Detect which cell encompasses the target text, then output its [x, y] center coordinate. 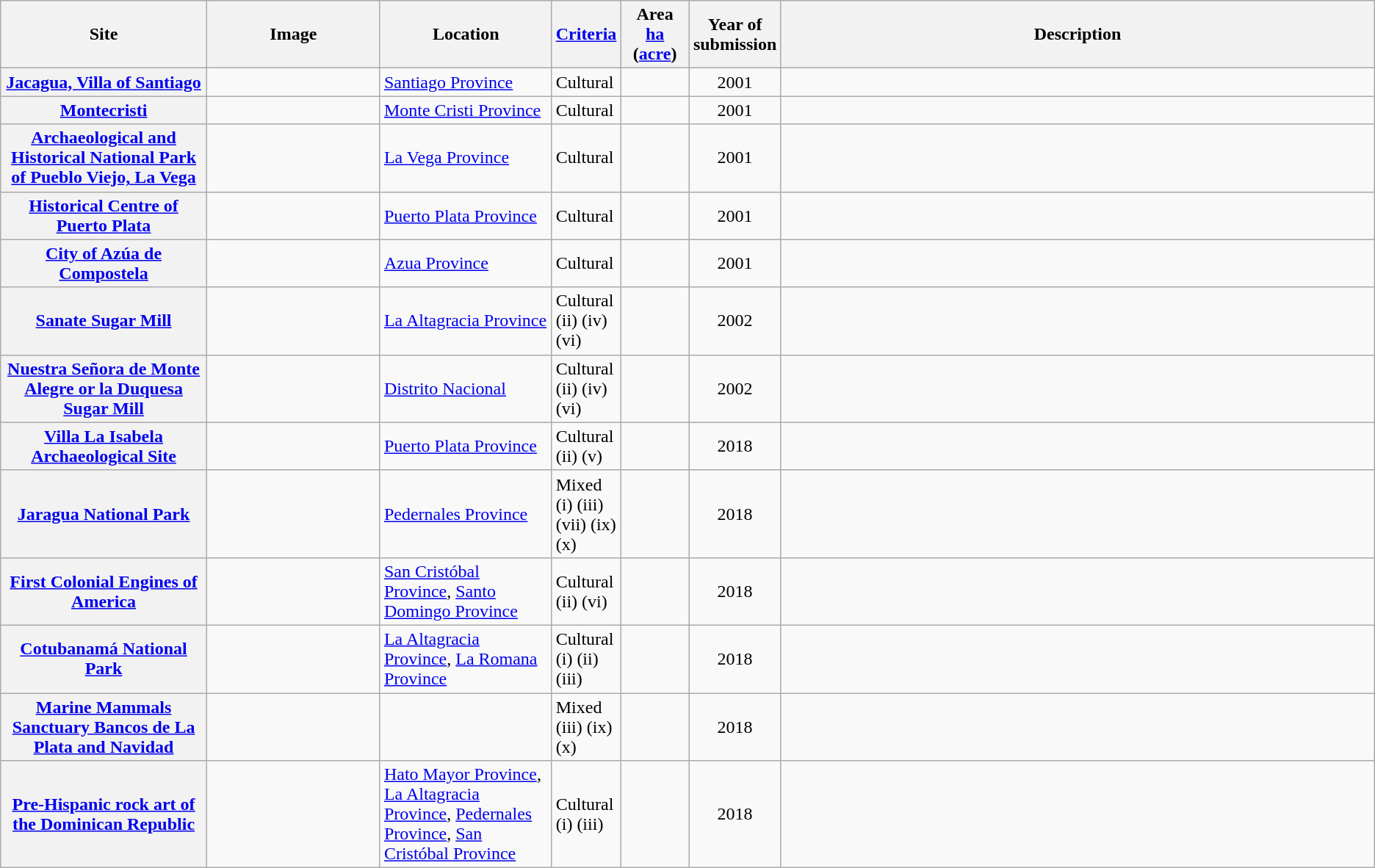
Cotubanamá National Park [104, 659]
Archaeological and Historical National Park of Pueblo Viejo, La Vega [104, 158]
Cultural (ii) (v) [586, 446]
La Altagracia Province [466, 321]
Pre-Hispanic rock art of the Dominican Republic [104, 814]
Historical Centre of Puerto Plata [104, 216]
Cultural (i) (iii) [586, 814]
Year of submission [735, 35]
Montecristi [104, 110]
City of Azúa de Compostela [104, 263]
Image [293, 35]
Cultural (i) (ii) (iii) [586, 659]
Hato Mayor Province, La Altagracia Province, Pedernales Province, San Cristóbal Province [466, 814]
Mixed (iii) (ix) (x) [586, 727]
Mixed (i) (iii) (vii) (ix) (x) [586, 514]
Pedernales Province [466, 514]
Azua Province [466, 263]
Location [466, 35]
Site [104, 35]
La Altagracia Province, La Romana Province [466, 659]
Sanate Sugar Mill [104, 321]
Marine Mammals Sanctuary Bancos de La Plata and Navidad [104, 727]
Cultural (ii) (vi) [586, 591]
Description [1078, 35]
Jaragua National Park [104, 514]
San Cristóbal Province, Santo Domingo Province [466, 591]
Nuestra Señora de Monte Alegre or la Duquesa Sugar Mill [104, 388]
Monte Cristi Province [466, 110]
Areaha (acre) [655, 35]
Villa La Isabela Archaeological Site [104, 446]
Santiago Province [466, 82]
First Colonial Engines of America [104, 591]
Distrito Nacional [466, 388]
La Vega Province [466, 158]
Criteria [586, 35]
Jacagua, Villa of Santiago [104, 82]
